Pinpoint the cell where the given text exists, returning its (x, y) midpoint coordinate. 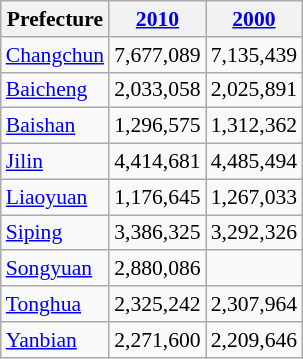
Changchun (55, 55)
Tonghua (55, 304)
Yanbian (55, 340)
Baicheng (55, 90)
Prefecture (55, 19)
Liaoyuan (55, 197)
4,485,494 (254, 162)
1,176,645 (157, 197)
Siping (55, 233)
2000 (254, 19)
4,414,681 (157, 162)
2,025,891 (254, 90)
7,135,439 (254, 55)
2010 (157, 19)
Songyuan (55, 269)
Jilin (55, 162)
2,325,242 (157, 304)
3,386,325 (157, 233)
2,880,086 (157, 269)
2,307,964 (254, 304)
1,296,575 (157, 126)
1,267,033 (254, 197)
Baishan (55, 126)
3,292,326 (254, 233)
7,677,089 (157, 55)
2,209,646 (254, 340)
2,033,058 (157, 90)
1,312,362 (254, 126)
2,271,600 (157, 340)
